From the cell containing the given text, extract its center point as (x, y) coordinate. 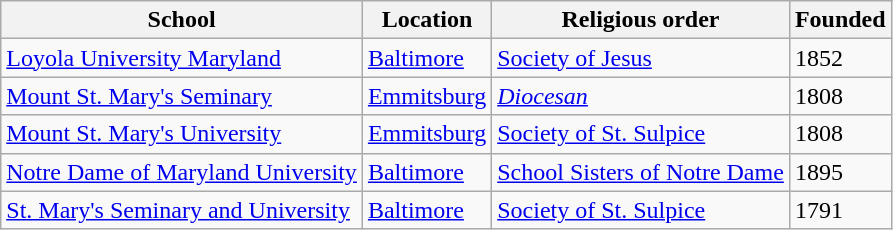
Loyola University Maryland (182, 58)
1791 (840, 210)
Society of Jesus (641, 58)
Founded (840, 20)
Notre Dame of Maryland University (182, 172)
1895 (840, 172)
1852 (840, 58)
Religious order (641, 20)
Location (426, 20)
School (182, 20)
Diocesan (641, 96)
School Sisters of Notre Dame (641, 172)
Mount St. Mary's Seminary (182, 96)
St. Mary's Seminary and University (182, 210)
Mount St. Mary's University (182, 134)
